Pinpoint the cell where the given text exists, returning its (x, y) midpoint coordinate. 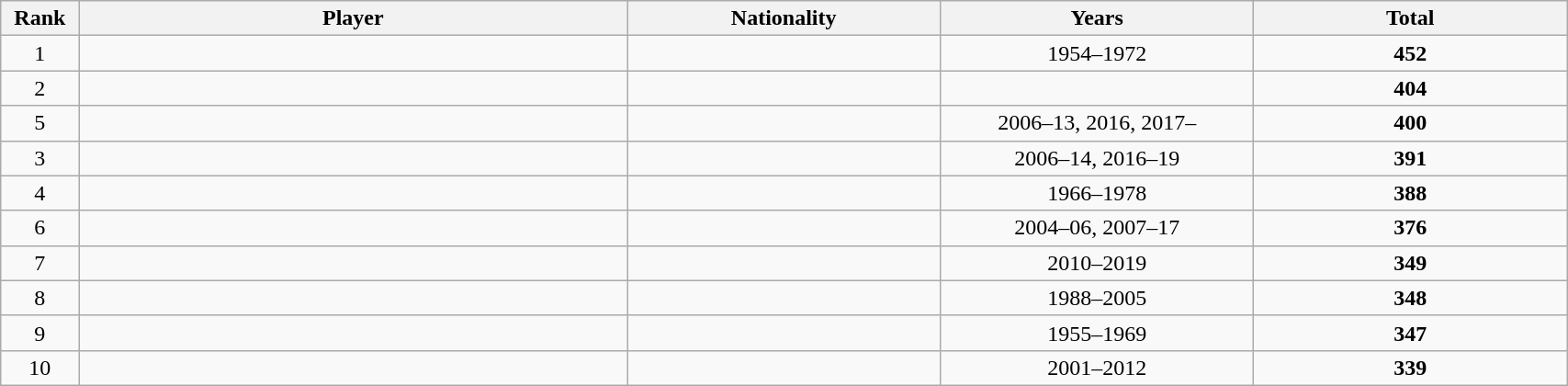
1966–1978 (1097, 193)
391 (1411, 158)
400 (1411, 123)
Years (1097, 18)
1955–1969 (1097, 333)
2 (40, 88)
3 (40, 158)
Player (353, 18)
Total (1411, 18)
6 (40, 228)
388 (1411, 193)
1988–2005 (1097, 298)
Rank (40, 18)
4 (40, 193)
2010–2019 (1097, 263)
8 (40, 298)
9 (40, 333)
2006–14, 2016–19 (1097, 158)
2001–2012 (1097, 368)
2006–13, 2016, 2017– (1097, 123)
452 (1411, 53)
10 (40, 368)
376 (1411, 228)
404 (1411, 88)
2004–06, 2007–17 (1097, 228)
7 (40, 263)
1 (40, 53)
347 (1411, 333)
348 (1411, 298)
Nationality (784, 18)
349 (1411, 263)
5 (40, 123)
1954–1972 (1097, 53)
339 (1411, 368)
